Determine the [X, Y] coordinate at the center of the cell enclosing the given text.  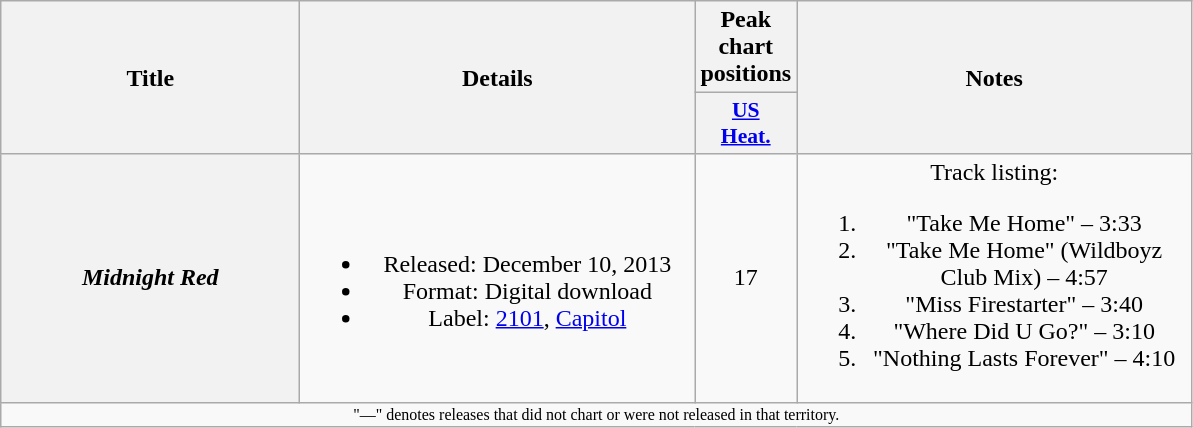
Details [498, 78]
Midnight Red [150, 278]
Notes [994, 78]
Released: December 10, 2013Format: Digital downloadLabel: 2101, Capitol [498, 278]
Peakchartpositions [746, 47]
17 [746, 278]
USHeat. [746, 124]
"—" denotes releases that did not chart or were not released in that territory. [596, 414]
Title [150, 78]
